Pinpoint the cell where the given text exists, returning its (X, Y) midpoint coordinate. 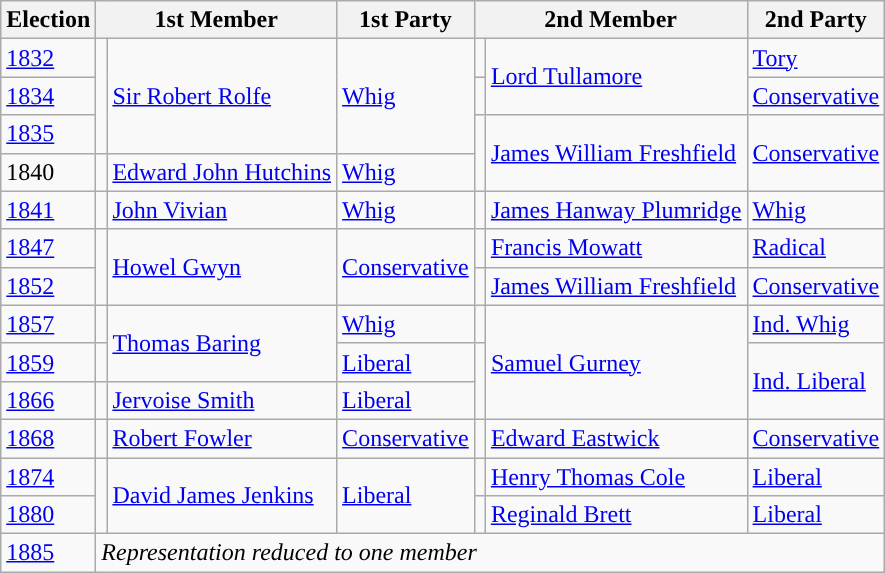
1834 (48, 96)
Edward Eastwick (616, 438)
Thomas Baring (222, 343)
Howel Gwyn (222, 267)
2nd Party (816, 20)
Jervoise Smith (222, 400)
1852 (48, 286)
Francis Mowatt (616, 248)
Election (48, 20)
1868 (48, 438)
1st Party (406, 20)
Samuel Gurney (616, 362)
Sir Robert Rolfe (222, 96)
Tory (816, 58)
Radical (816, 248)
Ind. Whig (816, 324)
David James Jenkins (222, 496)
2nd Member (610, 20)
1880 (48, 515)
1835 (48, 134)
Lord Tullamore (616, 77)
Reginald Brett (616, 515)
Henry Thomas Cole (616, 477)
James Hanway Plumridge (616, 210)
Edward John Hutchins (222, 172)
John Vivian (222, 210)
1857 (48, 324)
Representation reduced to one member (490, 553)
1841 (48, 210)
1885 (48, 553)
Robert Fowler (222, 438)
Ind. Liberal (816, 381)
1832 (48, 58)
1866 (48, 400)
1st Member (216, 20)
1847 (48, 248)
1840 (48, 172)
1874 (48, 477)
1859 (48, 362)
